Output the [X, Y] coordinate of the center of the cell containing the given text.  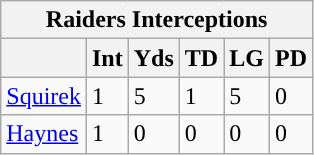
Haynes [44, 134]
Raiders Interceptions [157, 20]
Int [107, 58]
PD [290, 58]
TD [201, 58]
LG [247, 58]
Yds [154, 58]
Squirek [44, 96]
